Return the (X, Y) coordinate for the center point of the cell that contains the specified text.  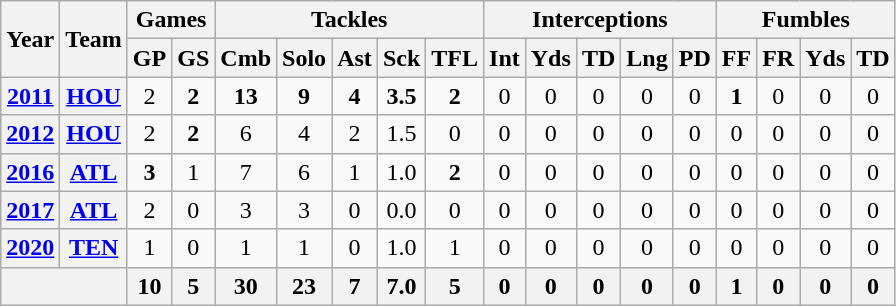
2016 (30, 172)
13 (246, 96)
Year (30, 39)
23 (304, 286)
GS (194, 58)
Games (170, 20)
2012 (30, 134)
0.0 (401, 210)
Solo (304, 58)
TEN (94, 248)
Tackles (350, 20)
FF (736, 58)
FR (778, 58)
2011 (30, 96)
Ast (355, 58)
30 (246, 286)
7.0 (401, 286)
2017 (30, 210)
Sck (401, 58)
2020 (30, 248)
Int (505, 58)
Fumbles (806, 20)
10 (149, 286)
Team (94, 39)
TFL (455, 58)
Lng (647, 58)
GP (149, 58)
9 (304, 96)
1.5 (401, 134)
Interceptions (600, 20)
PD (694, 58)
3.5 (401, 96)
Cmb (246, 58)
